Capture the cell that displays the provided text and extract its (x, y) central coordinate. 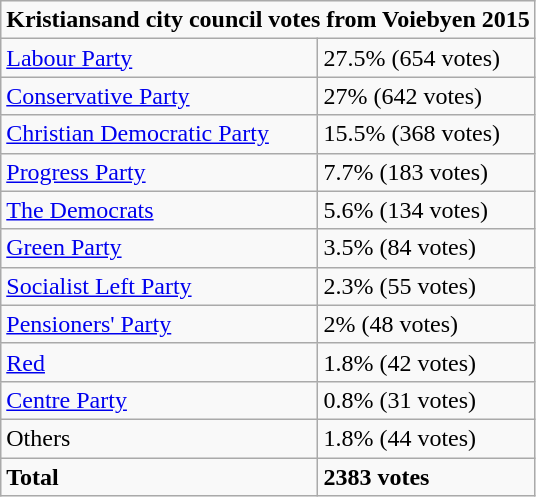
Christian Democratic Party (160, 134)
Centre Party (160, 400)
Labour Party (160, 58)
Red (160, 362)
0.8% (31 votes) (427, 400)
3.5% (84 votes) (427, 248)
Conservative Party (160, 96)
27% (642 votes) (427, 96)
Green Party (160, 248)
15.5% (368 votes) (427, 134)
5.6% (134 votes) (427, 210)
2% (48 votes) (427, 324)
Kristiansand city council votes from Voiebyen 2015 (268, 20)
Others (160, 438)
Progress Party (160, 172)
7.7% (183 votes) (427, 172)
1.8% (44 votes) (427, 438)
27.5% (654 votes) (427, 58)
2383 votes (427, 477)
Socialist Left Party (160, 286)
The Democrats (160, 210)
Pensioners' Party (160, 324)
1.8% (42 votes) (427, 362)
2.3% (55 votes) (427, 286)
Total (160, 477)
